Search for the cell housing the specified text and yield its [X, Y] center coordinate. 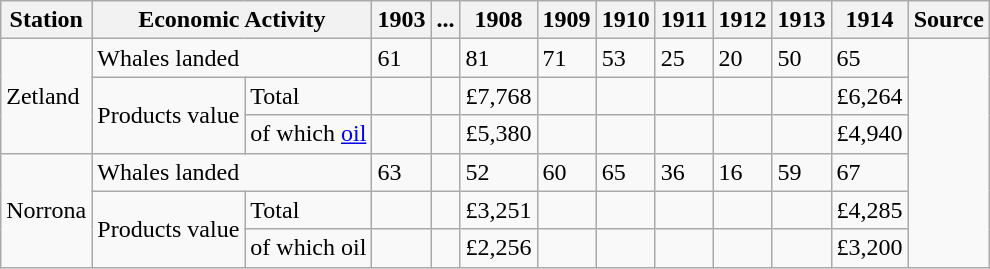
£2,256 [498, 248]
£6,264 [870, 96]
1908 [498, 20]
50 [802, 58]
67 [870, 172]
Norrona [46, 210]
25 [684, 58]
63 [402, 172]
1911 [684, 20]
36 [684, 172]
1913 [802, 20]
1914 [870, 20]
£5,380 [498, 134]
Station [46, 20]
52 [498, 172]
1912 [742, 20]
81 [498, 58]
£3,251 [498, 210]
£4,940 [870, 134]
1909 [566, 20]
Source [948, 20]
60 [566, 172]
Zetland [46, 96]
£7,768 [498, 96]
61 [402, 58]
20 [742, 58]
£3,200 [870, 248]
... [446, 20]
16 [742, 172]
1910 [626, 20]
Economic Activity [232, 20]
59 [802, 172]
£4,285 [870, 210]
53 [626, 58]
1903 [402, 20]
71 [566, 58]
